From the cell containing the given text, extract its center point as (x, y) coordinate. 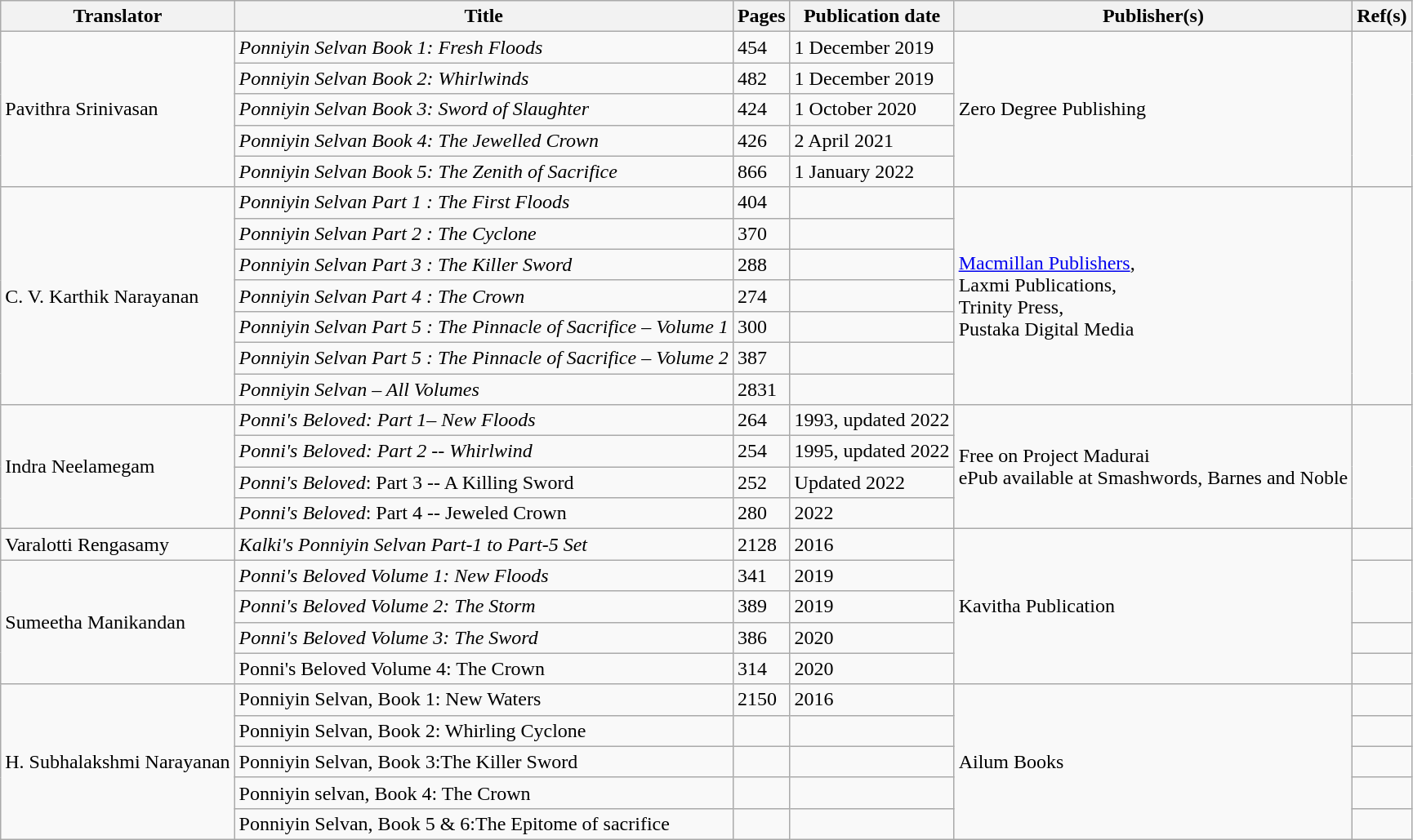
C. V. Karthik Narayanan (118, 296)
2150 (761, 700)
2 April 2021 (872, 140)
Publication date (872, 16)
2022 (872, 513)
Updated 2022 (872, 482)
2128 (761, 544)
Indra Neelamegam (118, 467)
404 (761, 202)
Ponni's Beloved: Part 2 -- Whirlwind (484, 451)
Ponniyin Selvan Part 1 : The First Floods (484, 202)
Translator (118, 16)
454 (761, 47)
300 (761, 327)
389 (761, 607)
Ponniyin Selvan Book 2: Whirlwinds (484, 78)
Ponniyin Selvan, Book 3:The Killer Sword (484, 762)
Ponniyin Selvan Part 4 : The Crown (484, 296)
1993, updated 2022 (872, 420)
Zero Degree Publishing (1153, 109)
314 (761, 669)
370 (761, 233)
Ponniyin Selvan Book 5: The Zenith of Sacrifice (484, 171)
Ponni's Beloved: Part 1– New Floods (484, 420)
386 (761, 638)
1995, updated 2022 (872, 451)
426 (761, 140)
Varalotti Rengasamy (118, 544)
387 (761, 358)
Ponni's Beloved Volume 4: The Crown (484, 669)
341 (761, 576)
1 October 2020 (872, 109)
H. Subhalakshmi Narayanan (118, 762)
Ponniyin Selvan Part 2 : The Cyclone (484, 233)
Ponniyin Selvan, Book 2: Whirling Cyclone (484, 731)
Kavitha Publication (1153, 607)
Ponni's Beloved: Part 4 -- Jeweled Crown (484, 513)
Ponni's Beloved Volume 1: New Floods (484, 576)
Ponniyin Selvan Part 5 : The Pinnacle of Sacrifice – Volume 1 (484, 327)
Sumeetha Manikandan (118, 622)
Title (484, 16)
Ponniyin Selvan Book 1: Fresh Floods (484, 47)
Ponniyin Selvan Book 3: Sword of Slaughter (484, 109)
280 (761, 513)
Pages (761, 16)
482 (761, 78)
Ponni's Beloved Volume 3: The Sword (484, 638)
Free on Project MaduraiePub available at Smashwords, Barnes and Noble (1153, 467)
Ref(s) (1382, 16)
Ponniyin Selvan Book 4: The Jewelled Crown (484, 140)
252 (761, 482)
Ponniyin Selvan, Book 5 & 6:The Epitome of sacrifice (484, 824)
Ailum Books (1153, 762)
288 (761, 264)
Ponniyin Selvan – All Volumes (484, 389)
Macmillan Publishers,Laxmi Publications,Trinity Press,Pustaka Digital Media (1153, 296)
Pavithra Srinivasan (118, 109)
Ponni's Beloved Volume 2: The Storm (484, 607)
424 (761, 109)
264 (761, 420)
Ponni's Beloved: Part 3 -- A Killing Sword (484, 482)
2831 (761, 389)
866 (761, 171)
Kalki's Ponniyin Selvan Part-1 to Part-5 Set (484, 544)
Ponniyin selvan, Book 4: The Crown (484, 793)
Publisher(s) (1153, 16)
Ponniyin Selvan, Book 1: New Waters (484, 700)
254 (761, 451)
Ponniyin Selvan Part 3 : The Killer Sword (484, 264)
274 (761, 296)
Ponniyin Selvan Part 5 : The Pinnacle of Sacrifice – Volume 2 (484, 358)
1 January 2022 (872, 171)
